For the text-containing cell, return its midpoint in [X, Y] coordinate format. 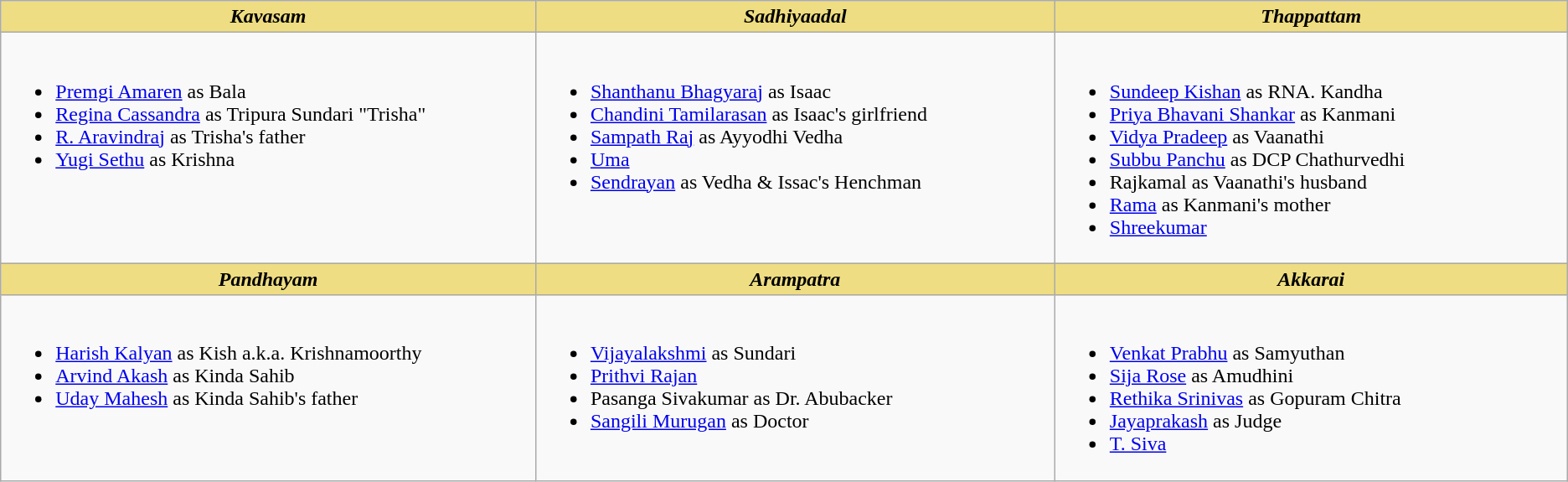
Vijayalakshmi as SundariPrithvi RajanPasanga Sivakumar as Dr. AbubackerSangili Murugan as Doctor [795, 387]
Shanthanu Bhagyaraj as IsaacChandini Tamilarasan as Isaac's girlfriendSampath Raj as Ayyodhi VedhaUmaSendrayan as Vedha & Issac's Henchman [795, 148]
Pandhayam [268, 279]
Sadhiyaadal [795, 17]
Harish Kalyan as Kish a.k.a. KrishnamoorthyArvind Akash as Kinda SahibUday Mahesh as Kinda Sahib's father [268, 387]
Akkarai [1311, 279]
Premgi Amaren as BalaRegina Cassandra as Tripura Sundari "Trisha"R. Aravindraj as Trisha's fatherYugi Sethu as Krishna [268, 148]
Arampatra [795, 279]
Venkat Prabhu as SamyuthanSija Rose as AmudhiniRethika Srinivas as Gopuram ChitraJayaprakash as JudgeT. Siva [1311, 387]
Thappattam [1311, 17]
Kavasam [268, 17]
